Extract the [X, Y] coordinate from the center of the cell holding the provided text.  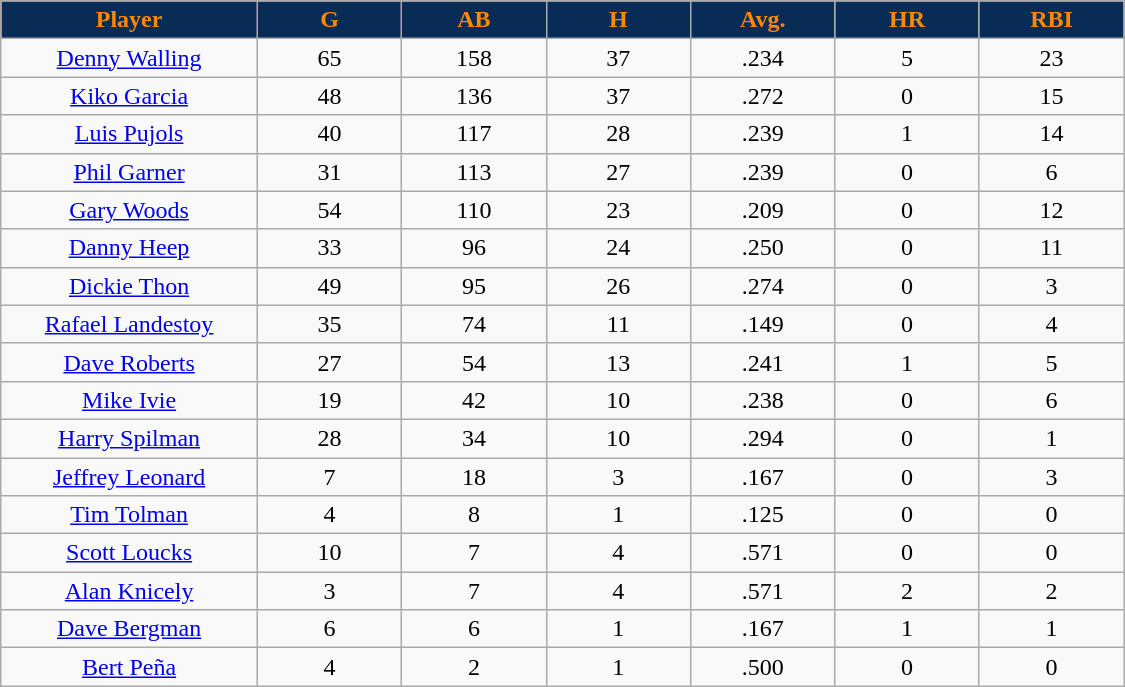
96 [474, 248]
Luis Pujols [130, 134]
49 [329, 286]
14 [1051, 134]
Alan Knicely [130, 591]
Jeffrey Leonard [130, 477]
48 [329, 96]
74 [474, 324]
Harry Spilman [130, 438]
15 [1051, 96]
Danny Heep [130, 248]
.250 [763, 248]
Denny Walling [130, 58]
31 [329, 172]
117 [474, 134]
24 [618, 248]
Bert Peña [130, 667]
H [618, 20]
Dave Roberts [130, 362]
.294 [763, 438]
12 [1051, 210]
18 [474, 477]
110 [474, 210]
95 [474, 286]
.274 [763, 286]
Kiko Garcia [130, 96]
33 [329, 248]
Player [130, 20]
26 [618, 286]
158 [474, 58]
Phil Garner [130, 172]
.125 [763, 515]
Mike Ivie [130, 400]
65 [329, 58]
.241 [763, 362]
136 [474, 96]
19 [329, 400]
.234 [763, 58]
Tim Tolman [130, 515]
.500 [763, 667]
13 [618, 362]
Rafael Landestoy [130, 324]
.149 [763, 324]
Scott Loucks [130, 553]
Avg. [763, 20]
.238 [763, 400]
G [329, 20]
40 [329, 134]
42 [474, 400]
34 [474, 438]
Dave Bergman [130, 629]
113 [474, 172]
Gary Woods [130, 210]
RBI [1051, 20]
AB [474, 20]
.272 [763, 96]
HR [907, 20]
.209 [763, 210]
35 [329, 324]
Dickie Thon [130, 286]
8 [474, 515]
